Detect which cell encompasses the target text, then output its [X, Y] center coordinate. 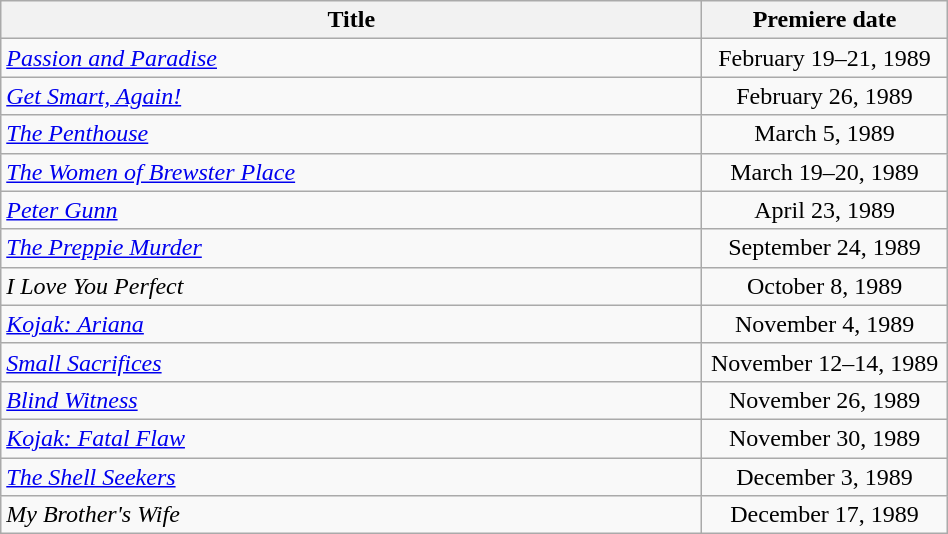
November 12–14, 1989 [824, 362]
Get Smart, Again! [352, 96]
Blind Witness [352, 400]
Kojak: Fatal Flaw [352, 438]
Premiere date [824, 20]
March 19–20, 1989 [824, 172]
My Brother's Wife [352, 515]
September 24, 1989 [824, 248]
Peter Gunn [352, 210]
The Preppie Murder [352, 248]
The Women of Brewster Place [352, 172]
Title [352, 20]
I Love You Perfect [352, 286]
The Penthouse [352, 134]
April 23, 1989 [824, 210]
October 8, 1989 [824, 286]
The Shell Seekers [352, 477]
Passion and Paradise [352, 58]
Kojak: Ariana [352, 324]
Small Sacrifices [352, 362]
December 17, 1989 [824, 515]
November 30, 1989 [824, 438]
November 4, 1989 [824, 324]
February 26, 1989 [824, 96]
March 5, 1989 [824, 134]
February 19–21, 1989 [824, 58]
November 26, 1989 [824, 400]
December 3, 1989 [824, 477]
